Locate the cell with the specified text and output its [x, y] center coordinate. 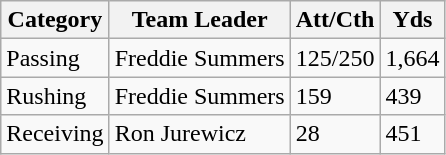
451 [412, 134]
1,664 [412, 58]
Category [55, 20]
Att/Cth [335, 20]
Passing [55, 58]
Receiving [55, 134]
Rushing [55, 96]
125/250 [335, 58]
Ron Jurewicz [200, 134]
439 [412, 96]
Team Leader [200, 20]
28 [335, 134]
Yds [412, 20]
159 [335, 96]
